Find where the given text appears and provide that cell's center as [x, y] coordinate. 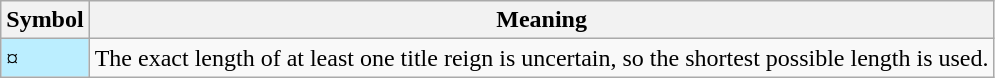
¤ [45, 58]
Meaning [542, 20]
The exact length of at least one title reign is uncertain, so the shortest possible length is used. [542, 58]
Symbol [45, 20]
